Provide the [X, Y] coordinate of the cell's center where the given text is located.  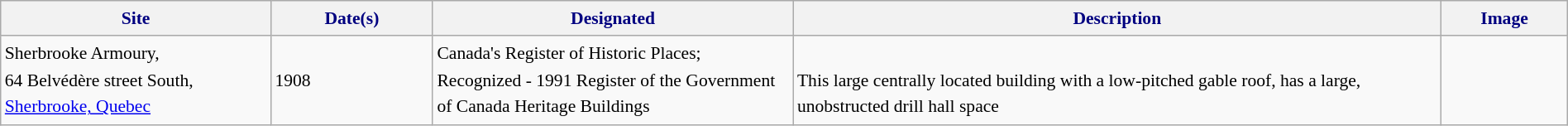
This large centrally located building with a low-pitched gable roof, has a large, unobstructed drill hall space [1117, 81]
Image [1504, 18]
Sherbrooke Armoury,64 Belvédère street South,Sherbrooke, Quebec [136, 81]
Description [1117, 18]
Site [136, 18]
Date(s) [351, 18]
Designated [613, 18]
Canada's Register of Historic Places; Recognized - 1991 Register of the Government of Canada Heritage Buildings [613, 81]
1908 [351, 81]
